Provide the [X, Y] coordinate of the cell's center where the given text is located.  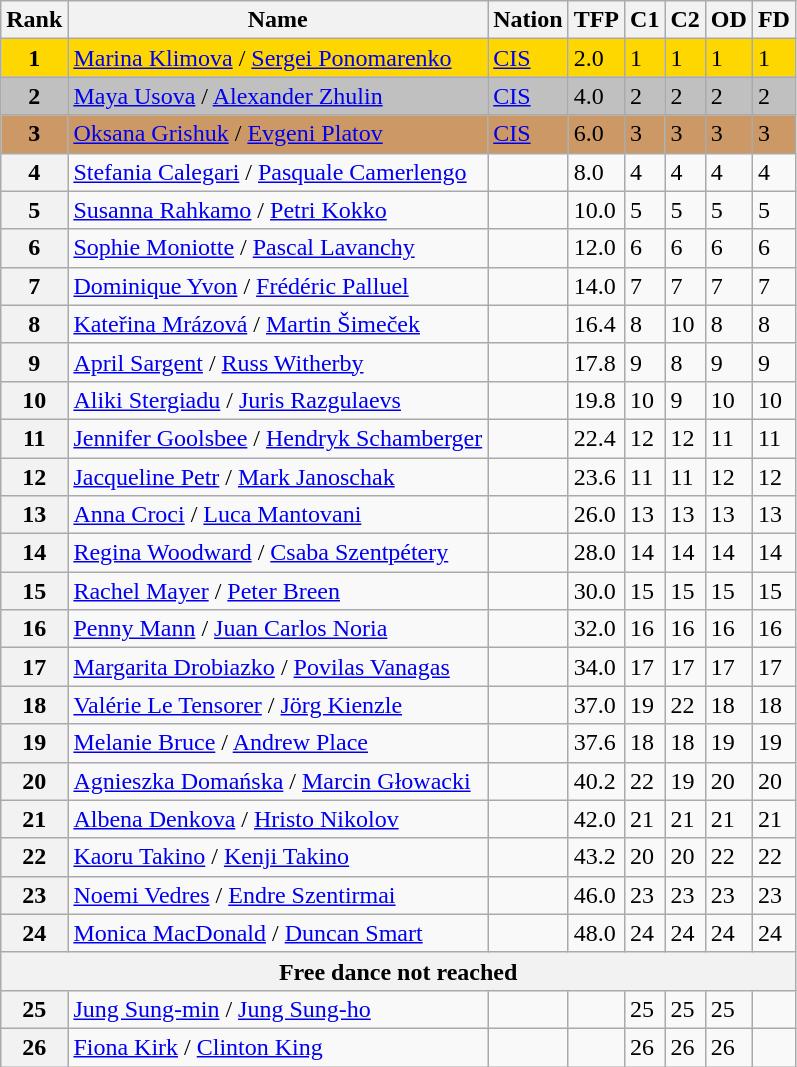
Nation [528, 20]
48.0 [596, 933]
FD [774, 20]
2.0 [596, 58]
Melanie Bruce / Andrew Place [278, 743]
Jung Sung-min / Jung Sung-ho [278, 1009]
32.0 [596, 629]
Margarita Drobiazko / Povilas Vanagas [278, 667]
Valérie Le Tensorer / Jörg Kienzle [278, 705]
14.0 [596, 286]
C2 [685, 20]
Rachel Mayer / Peter Breen [278, 591]
Name [278, 20]
42.0 [596, 819]
TFP [596, 20]
Marina Klimova / Sergei Ponomarenko [278, 58]
Sophie Moniotte / Pascal Lavanchy [278, 248]
Dominique Yvon / Frédéric Palluel [278, 286]
34.0 [596, 667]
Noemi Vedres / Endre Szentirmai [278, 895]
26.0 [596, 515]
4.0 [596, 96]
Rank [34, 20]
Jennifer Goolsbee / Hendryk Schamberger [278, 438]
Kaoru Takino / Kenji Takino [278, 857]
Regina Woodward / Csaba Szentpétery [278, 553]
C1 [645, 20]
23.6 [596, 477]
22.4 [596, 438]
April Sargent / Russ Witherby [278, 362]
OD [728, 20]
30.0 [596, 591]
Penny Mann / Juan Carlos Noria [278, 629]
40.2 [596, 781]
8.0 [596, 172]
Stefania Calegari / Pasquale Camerlengo [278, 172]
28.0 [596, 553]
Aliki Stergiadu / Juris Razgulaevs [278, 400]
Free dance not reached [398, 971]
Maya Usova / Alexander Zhulin [278, 96]
19.8 [596, 400]
37.0 [596, 705]
Fiona Kirk / Clinton King [278, 1047]
17.8 [596, 362]
Susanna Rahkamo / Petri Kokko [278, 210]
16.4 [596, 324]
10.0 [596, 210]
Anna Croci / Luca Mantovani [278, 515]
Agnieszka Domańska / Marcin Głowacki [278, 781]
Monica MacDonald / Duncan Smart [278, 933]
Jacqueline Petr / Mark Janoschak [278, 477]
37.6 [596, 743]
Oksana Grishuk / Evgeni Platov [278, 134]
43.2 [596, 857]
46.0 [596, 895]
6.0 [596, 134]
Kateřina Mrázová / Martin Šimeček [278, 324]
Albena Denkova / Hristo Nikolov [278, 819]
12.0 [596, 248]
